Capture the cell that displays the provided text and extract its [X, Y] central coordinate. 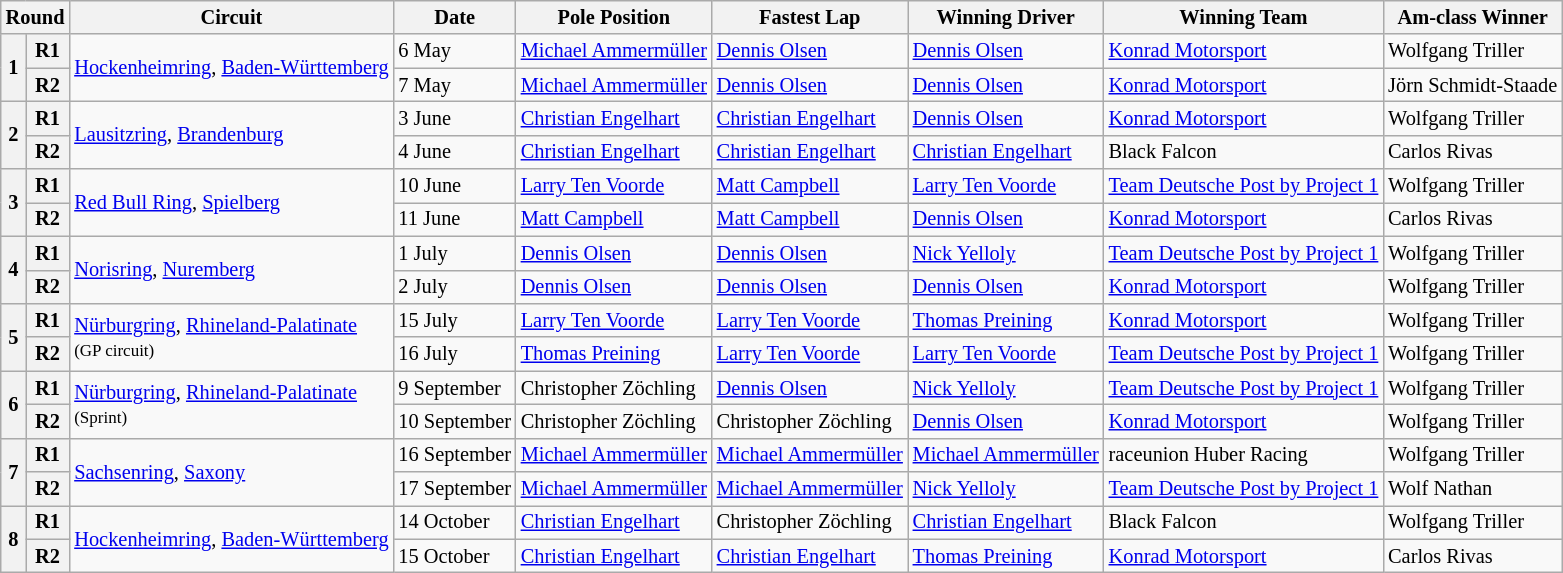
Date [454, 17]
Winning Team [1244, 17]
10 September [454, 421]
14 October [454, 522]
10 June [454, 186]
6 May [454, 51]
Sachsenring, Saxony [231, 472]
7 May [454, 85]
17 September [454, 489]
8 [14, 538]
Round [36, 17]
4 [14, 270]
Nürburgring, Rhineland-Palatinate(Sprint) [231, 404]
Circuit [231, 17]
Pole Position [614, 17]
5 [14, 336]
raceunion Huber Racing [1244, 455]
Am-class Winner [1472, 17]
Lausitzring, Brandenburg [231, 134]
9 September [454, 388]
11 June [454, 219]
Nürburgring, Rhineland-Palatinate(GP circuit) [231, 336]
16 July [454, 354]
2 [14, 134]
6 [14, 404]
Wolf Nathan [1472, 489]
3 June [454, 118]
16 September [454, 455]
15 July [454, 320]
Norisring, Nuremberg [231, 270]
Winning Driver [1006, 17]
1 July [454, 253]
1 [14, 68]
4 June [454, 152]
2 July [454, 287]
Jörn Schmidt-Staade [1472, 85]
Fastest Lap [810, 17]
3 [14, 202]
Red Bull Ring, Spielberg [231, 202]
15 October [454, 556]
7 [14, 472]
